Locate the cell with the specified text and output its (X, Y) center coordinate. 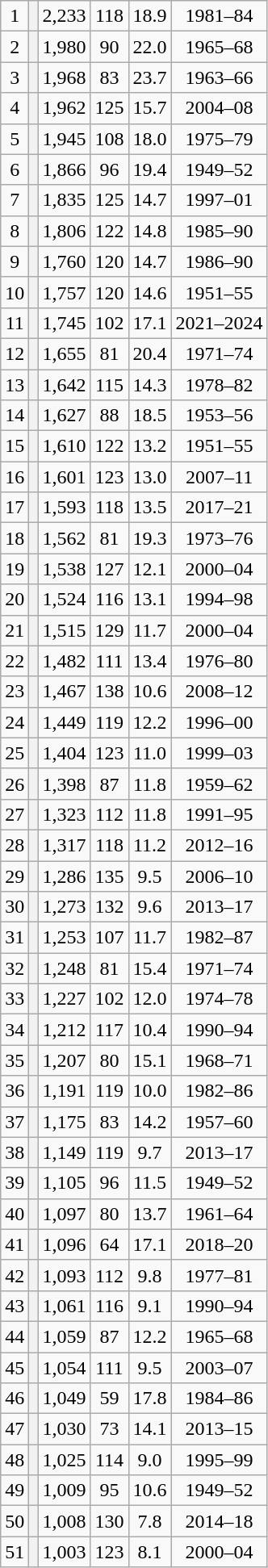
18.0 (150, 139)
1982–86 (220, 1091)
20 (15, 600)
7.8 (150, 1521)
1,562 (65, 538)
2018–20 (220, 1244)
107 (110, 938)
3 (15, 77)
23.7 (150, 77)
1994–98 (220, 600)
47 (15, 1429)
138 (110, 692)
59 (110, 1399)
1,061 (65, 1306)
1 (15, 16)
13.4 (150, 661)
1,757 (65, 292)
39 (15, 1183)
5 (15, 139)
18.9 (150, 16)
14.8 (150, 231)
8 (15, 231)
29 (15, 876)
18.5 (150, 416)
11 (15, 323)
1982–87 (220, 938)
2008–12 (220, 692)
41 (15, 1244)
115 (110, 385)
1,253 (65, 938)
64 (110, 1244)
37 (15, 1122)
1,207 (65, 1060)
17 (15, 508)
30 (15, 907)
1986–90 (220, 261)
28 (15, 845)
49 (15, 1491)
46 (15, 1399)
14.1 (150, 1429)
1973–76 (220, 538)
2003–07 (220, 1368)
1978–82 (220, 385)
2006–10 (220, 876)
2012–16 (220, 845)
132 (110, 907)
17.8 (150, 1399)
1,273 (65, 907)
1,105 (65, 1183)
1,096 (65, 1244)
1,515 (65, 630)
33 (15, 999)
50 (15, 1521)
1,467 (65, 692)
13.2 (150, 446)
1,449 (65, 722)
34 (15, 1030)
14.2 (150, 1122)
1975–79 (220, 139)
2014–18 (220, 1521)
12 (15, 353)
1,538 (65, 569)
1968–71 (220, 1060)
1,191 (65, 1091)
1985–90 (220, 231)
9 (15, 261)
4 (15, 108)
1,524 (65, 600)
43 (15, 1306)
45 (15, 1368)
15.1 (150, 1060)
1,212 (65, 1030)
2 (15, 47)
13.0 (150, 477)
6 (15, 169)
1,404 (65, 753)
1,655 (65, 353)
1953–56 (220, 416)
48 (15, 1460)
35 (15, 1060)
1977–81 (220, 1275)
1976–80 (220, 661)
1,642 (65, 385)
1,003 (65, 1552)
1,945 (65, 139)
1,806 (65, 231)
21 (15, 630)
51 (15, 1552)
9.6 (150, 907)
88 (110, 416)
8.1 (150, 1552)
23 (15, 692)
10 (15, 292)
1999–03 (220, 753)
1,968 (65, 77)
2013–15 (220, 1429)
1,866 (65, 169)
42 (15, 1275)
1997–01 (220, 200)
1,248 (65, 968)
1,601 (65, 477)
1,286 (65, 876)
1,835 (65, 200)
2004–08 (220, 108)
12.1 (150, 569)
9.8 (150, 1275)
20.4 (150, 353)
95 (110, 1491)
1981–84 (220, 16)
7 (15, 200)
27 (15, 814)
31 (15, 938)
25 (15, 753)
1995–99 (220, 1460)
127 (110, 569)
9.7 (150, 1152)
108 (110, 139)
13.5 (150, 508)
19.3 (150, 538)
1,317 (65, 845)
15.4 (150, 968)
1984–86 (220, 1399)
38 (15, 1152)
15 (15, 446)
1,627 (65, 416)
90 (110, 47)
32 (15, 968)
15.7 (150, 108)
1,059 (65, 1336)
16 (15, 477)
12.0 (150, 999)
14.3 (150, 385)
1,093 (65, 1275)
1,760 (65, 261)
13.7 (150, 1214)
1,097 (65, 1214)
130 (110, 1521)
11.0 (150, 753)
24 (15, 722)
44 (15, 1336)
1,962 (65, 108)
1,227 (65, 999)
114 (110, 1460)
40 (15, 1214)
19.4 (150, 169)
135 (110, 876)
129 (110, 630)
1,009 (65, 1491)
11.2 (150, 845)
1974–78 (220, 999)
1963–66 (220, 77)
2,233 (65, 16)
2017–21 (220, 508)
1,025 (65, 1460)
1957–60 (220, 1122)
1,482 (65, 661)
1,593 (65, 508)
1,054 (65, 1368)
1,008 (65, 1521)
1991–95 (220, 814)
1959–62 (220, 784)
73 (110, 1429)
22.0 (150, 47)
11.5 (150, 1183)
19 (15, 569)
14 (15, 416)
10.0 (150, 1091)
1961–64 (220, 1214)
9.0 (150, 1460)
1,323 (65, 814)
2021–2024 (220, 323)
1,049 (65, 1399)
26 (15, 784)
1,610 (65, 446)
14.6 (150, 292)
1,149 (65, 1152)
10.4 (150, 1030)
1,745 (65, 323)
1,398 (65, 784)
1,030 (65, 1429)
22 (15, 661)
13.1 (150, 600)
117 (110, 1030)
1996–00 (220, 722)
1,175 (65, 1122)
36 (15, 1091)
18 (15, 538)
13 (15, 385)
1,980 (65, 47)
9.1 (150, 1306)
2007–11 (220, 477)
